For the text-containing cell, return its midpoint in [x, y] coordinate format. 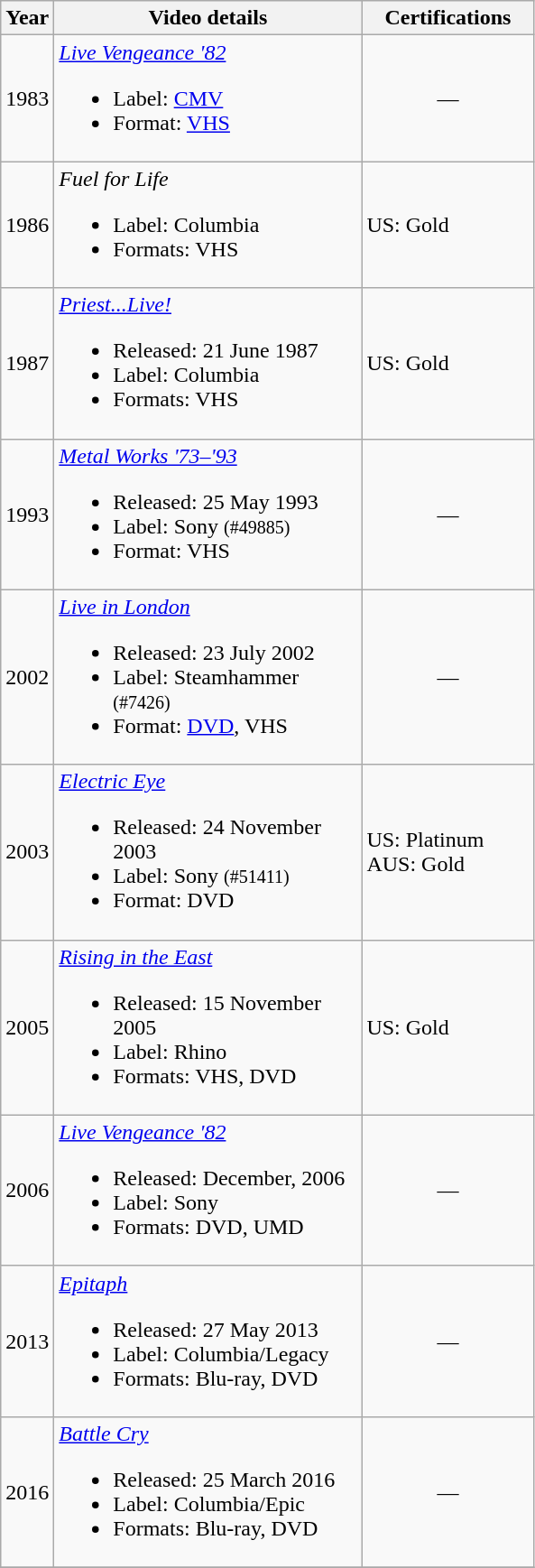
Fuel for LifeLabel: ColumbiaFormats: VHS [208, 225]
Priest...Live!Released: 21 June 1987Label: ColumbiaFormats: VHS [208, 363]
2003 [27, 852]
2013 [27, 1341]
1993 [27, 515]
Electric EyeReleased: 24 November 2003Label: Sony (#51411)Format: DVD [208, 852]
Certifications [447, 18]
Rising in the EastReleased: 15 November 2005Label: RhinoFormats: VHS, DVD [208, 1027]
Battle CryReleased: 25 March 2016Label: Columbia/EpicFormats: Blu-ray, DVD [208, 1491]
US: Platinum AUS: Gold [447, 852]
EpitaphReleased: 27 May 2013Label: Columbia/LegacyFormats: Blu-ray, DVD [208, 1341]
1987 [27, 363]
1986 [27, 225]
Video details [208, 18]
2016 [27, 1491]
Live in LondonReleased: 23 July 2002Label: Steamhammer (#7426)Format: DVD, VHS [208, 677]
Live Vengeance '82Label: CMVFormat: VHS [208, 98]
2006 [27, 1190]
1983 [27, 98]
Year [27, 18]
Metal Works '73–'93Released: 25 May 1993Label: Sony (#49885)Format: VHS [208, 515]
Live Vengeance '82Released: December, 2006Label: SonyFormats: DVD, UMD [208, 1190]
2002 [27, 677]
2005 [27, 1027]
